Output the [X, Y] coordinate of the center of the cell containing the given text.  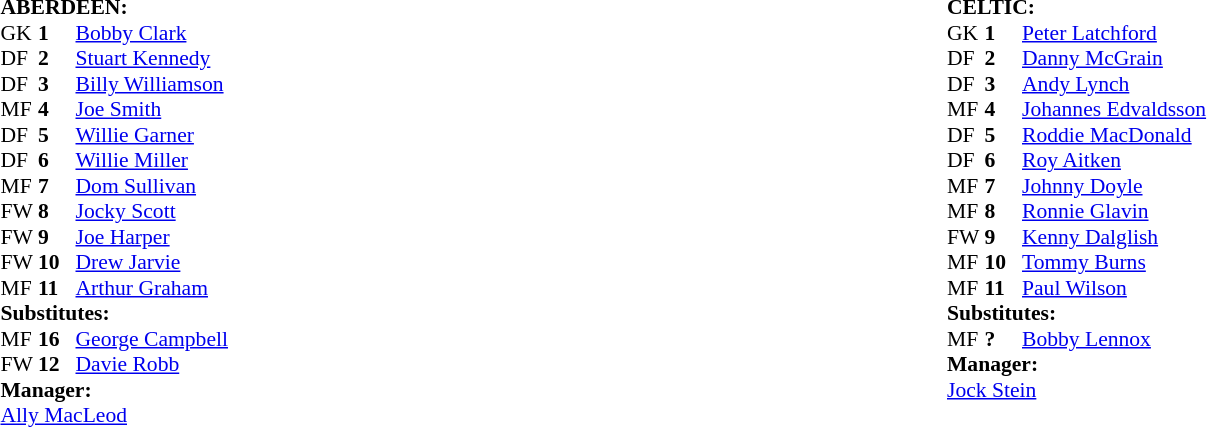
Willie Miller [152, 161]
Joe Harper [152, 237]
Bobby Clark [152, 33]
Joe Smith [152, 109]
Johannes Edvaldsson [1114, 109]
Andy Lynch [1114, 84]
Kenny Dalglish [1114, 237]
Paul Wilson [1114, 288]
Stuart Kennedy [152, 59]
Dom Sullivan [152, 186]
Roy Aitken [1114, 161]
? [1003, 339]
Bobby Lennox [1114, 339]
Billy Williamson [152, 84]
Jocky Scott [152, 211]
George Campbell [152, 339]
Davie Robb [152, 365]
Danny McGrain [1114, 59]
Drew Jarvie [152, 263]
12 [57, 365]
Ronnie Glavin [1114, 211]
16 [57, 339]
Johnny Doyle [1114, 186]
Tommy Burns [1114, 263]
Jock Stein [1076, 390]
Arthur Graham [152, 288]
Peter Latchford [1114, 33]
Roddie MacDonald [1114, 135]
Willie Garner [152, 135]
